Output the (X, Y) coordinate of the center of the cell containing the given text.  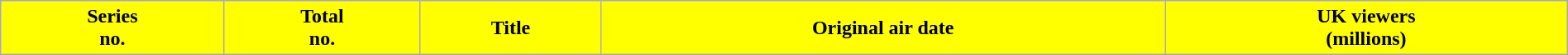
UK viewers(millions) (1366, 28)
Seriesno. (112, 28)
Totalno. (323, 28)
Original air date (883, 28)
Title (511, 28)
